Determine the [x, y] coordinate at the center of the cell enclosing the given text.  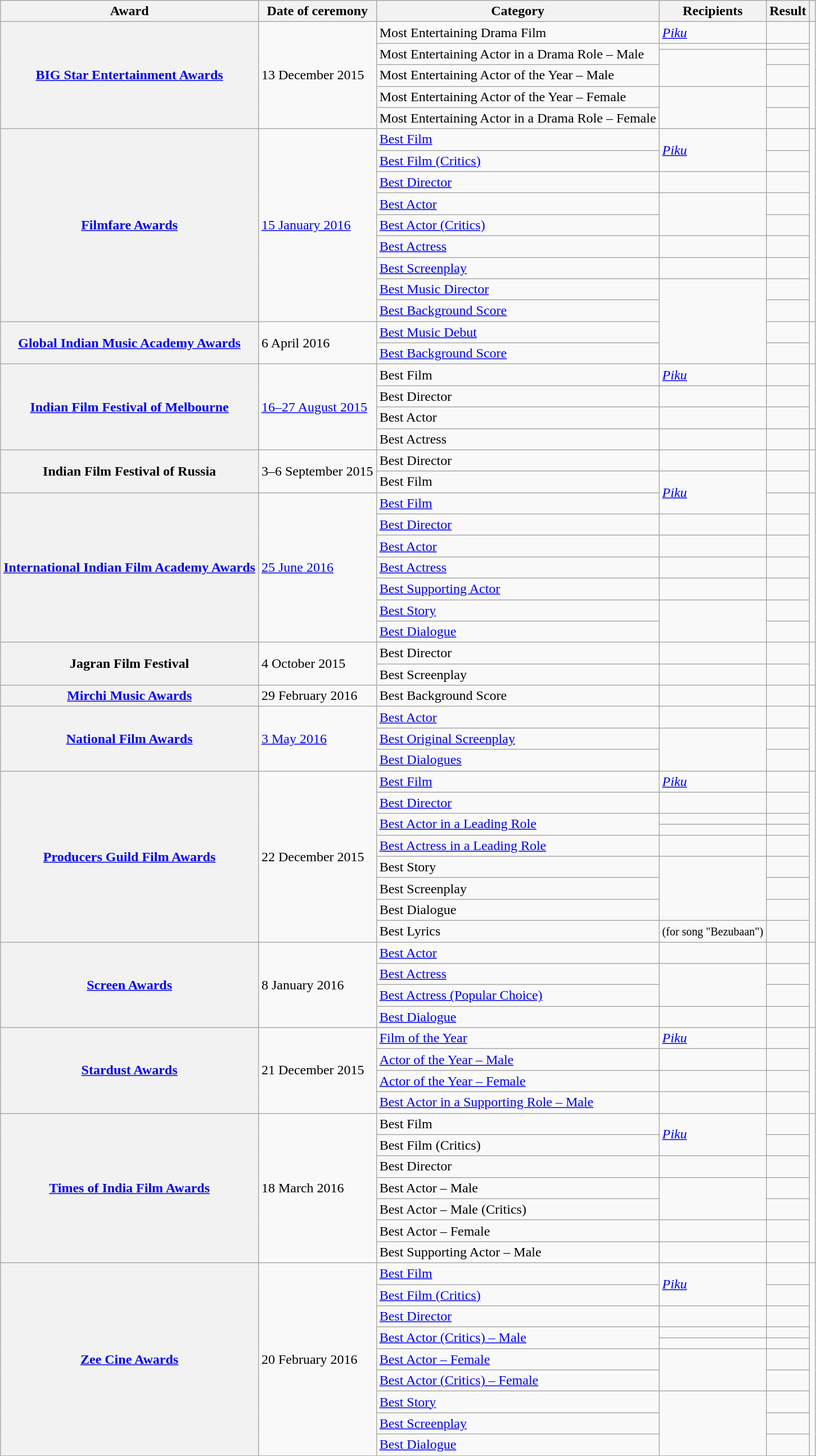
Stardust Awards [129, 1070]
Most Entertaining Actor of the Year – Female [517, 97]
Category [517, 11]
6 April 2016 [317, 343]
Best Supporting Actor – Male [517, 1252]
3–6 September 2015 [317, 471]
International Indian Film Academy Awards [129, 567]
25 June 2016 [317, 567]
18 March 2016 [317, 1188]
Best Lyrics [517, 931]
(for song "Bezubaan") [713, 931]
Best Music Debut [517, 332]
Zee Cine Awards [129, 1359]
Producers Guild Film Awards [129, 856]
Recipients [713, 11]
Most Entertaining Drama Film [517, 33]
Film of the Year [517, 1038]
Best Supporting Actor [517, 589]
National Film Awards [129, 739]
22 December 2015 [317, 856]
BIG Star Entertainment Awards [129, 75]
Best Actress in a Leading Role [517, 845]
4 October 2015 [317, 664]
Best Music Director [517, 290]
Best Actor (Critics) – Female [517, 1381]
Best Original Screenplay [517, 739]
Actor of the Year – Female [517, 1081]
Award [129, 11]
Actor of the Year – Male [517, 1060]
29 February 2016 [317, 696]
Mirchi Music Awards [129, 696]
Screen Awards [129, 985]
Indian Film Festival of Melbourne [129, 407]
21 December 2015 [317, 1070]
Date of ceremony [317, 11]
Best Actor in a Supporting Role – Male [517, 1102]
16–27 August 2015 [317, 407]
15 January 2016 [317, 225]
Best Actor – Male (Critics) [517, 1209]
20 February 2016 [317, 1359]
Best Actor (Critics) – Male [517, 1338]
Most Entertaining Actor of the Year – Male [517, 75]
Indian Film Festival of Russia [129, 471]
Best Actress (Popular Choice) [517, 996]
3 May 2016 [317, 739]
Jagran Film Festival [129, 664]
8 January 2016 [317, 985]
Best Dialogues [517, 760]
13 December 2015 [317, 75]
Global Indian Music Academy Awards [129, 343]
Filmfare Awards [129, 225]
Best Actor (Critics) [517, 225]
Result [788, 11]
Best Actor – Male [517, 1188]
Most Entertaining Actor in a Drama Role – Female [517, 118]
Best Actor in a Leading Role [517, 824]
Most Entertaining Actor in a Drama Role – Male [517, 54]
Times of India Film Awards [129, 1188]
